Find where the given text appears and provide that cell's center as [x, y] coordinate. 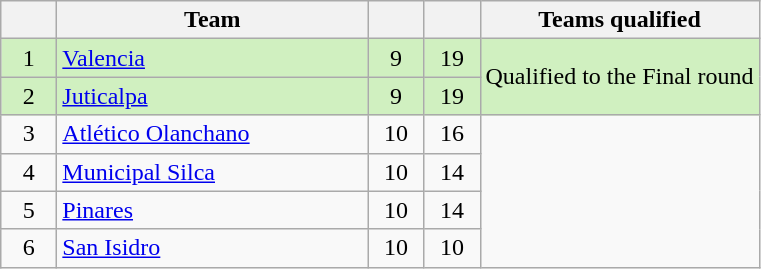
3 [29, 134]
2 [29, 96]
Municipal Silca [212, 172]
Qualified to the Final round [620, 77]
Team [212, 20]
1 [29, 58]
Pinares [212, 210]
Juticalpa [212, 96]
San Isidro [212, 248]
Teams qualified [620, 20]
Valencia [212, 58]
5 [29, 210]
6 [29, 248]
16 [452, 134]
Atlético Olanchano [212, 134]
4 [29, 172]
